From the cell containing the given text, extract its center point as (x, y) coordinate. 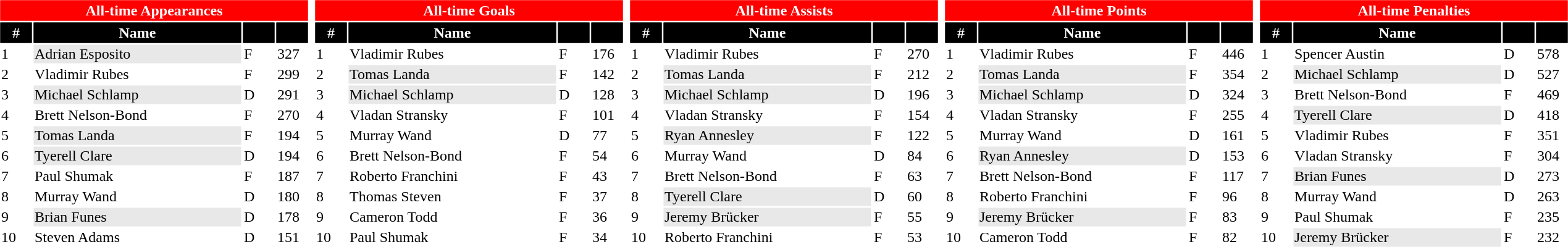
153 (1238, 156)
180 (293, 197)
82 (1238, 238)
101 (608, 115)
84 (923, 156)
All-time Appearances (154, 10)
117 (1238, 176)
578 (1553, 54)
351 (1553, 135)
96 (1238, 197)
83 (1238, 217)
37 (608, 197)
212 (923, 75)
Thomas Steven (452, 197)
232 (1553, 238)
77 (608, 135)
34 (608, 238)
418 (1553, 115)
263 (1553, 197)
291 (293, 94)
All-time Assists (784, 10)
154 (923, 115)
128 (608, 94)
53 (923, 238)
63 (923, 176)
446 (1238, 54)
All-time Penalties (1414, 10)
36 (608, 217)
255 (1238, 115)
142 (608, 75)
527 (1553, 75)
324 (1238, 94)
All-time Goals (469, 10)
43 (608, 176)
151 (293, 238)
327 (293, 54)
176 (608, 54)
469 (1553, 94)
304 (1553, 156)
187 (293, 176)
273 (1553, 176)
55 (923, 217)
196 (923, 94)
54 (608, 156)
Steven Adams (137, 238)
60 (923, 197)
122 (923, 135)
235 (1553, 217)
All-time Points (1099, 10)
354 (1238, 75)
161 (1238, 135)
Adrian Esposito (137, 54)
Spencer Austin (1397, 54)
178 (293, 217)
299 (293, 75)
